Determine the [X, Y] coordinate at the center of the cell enclosing the given text.  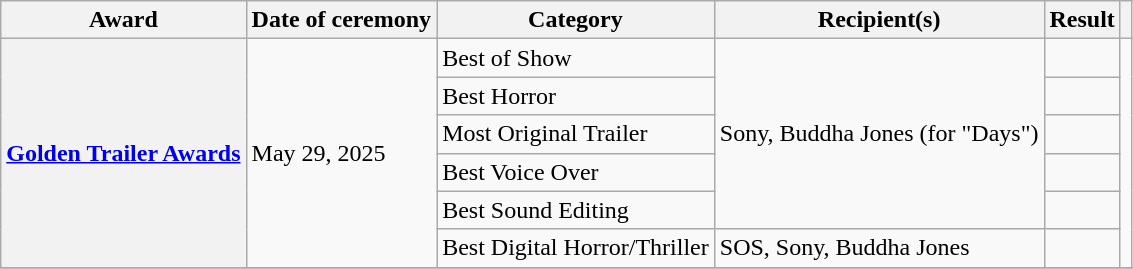
Date of ceremony [342, 20]
Golden Trailer Awards [124, 153]
Best Digital Horror/Thriller [576, 248]
May 29, 2025 [342, 153]
Best Sound Editing [576, 210]
SOS, Sony, Buddha Jones [879, 248]
Category [576, 20]
Sony, Buddha Jones (for "Days") [879, 134]
Best Horror [576, 96]
Recipient(s) [879, 20]
Best Voice Over [576, 172]
Result [1082, 20]
Most Original Trailer [576, 134]
Award [124, 20]
Best of Show [576, 58]
